From the cell containing the given text, extract its center point as [X, Y] coordinate. 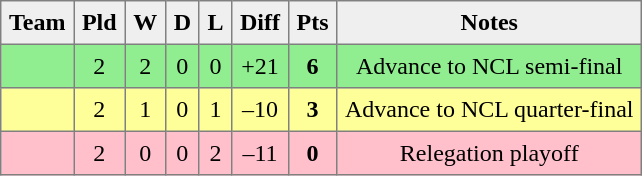
W [145, 23]
Notes [490, 23]
L [216, 23]
Advance to NCL semi-final [490, 66]
+21 [260, 66]
Relegation playoff [490, 153]
D [182, 23]
Team [38, 23]
6 [312, 66]
Diff [260, 23]
–10 [260, 110]
–11 [260, 153]
Pts [312, 23]
Pld [100, 23]
3 [312, 110]
Advance to NCL quarter-final [490, 110]
